From the cell containing the given text, extract its center point as (x, y) coordinate. 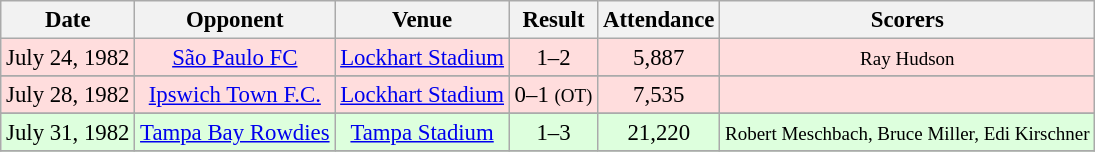
1–3 (553, 133)
Ray Hudson (908, 58)
Attendance (659, 20)
Scorers (908, 20)
0–1 (OT) (553, 95)
7,535 (659, 95)
July 24, 1982 (68, 58)
21,220 (659, 133)
São Paulo FC (235, 58)
Venue (422, 20)
Result (553, 20)
Date (68, 20)
Robert Meschbach, Bruce Miller, Edi Kirschner (908, 133)
5,887 (659, 58)
July 31, 1982 (68, 133)
Tampa Bay Rowdies (235, 133)
July 28, 1982 (68, 95)
Ipswich Town F.C. (235, 95)
Tampa Stadium (422, 133)
Opponent (235, 20)
1–2 (553, 58)
